Pinpoint the cell where the given text exists, returning its [x, y] midpoint coordinate. 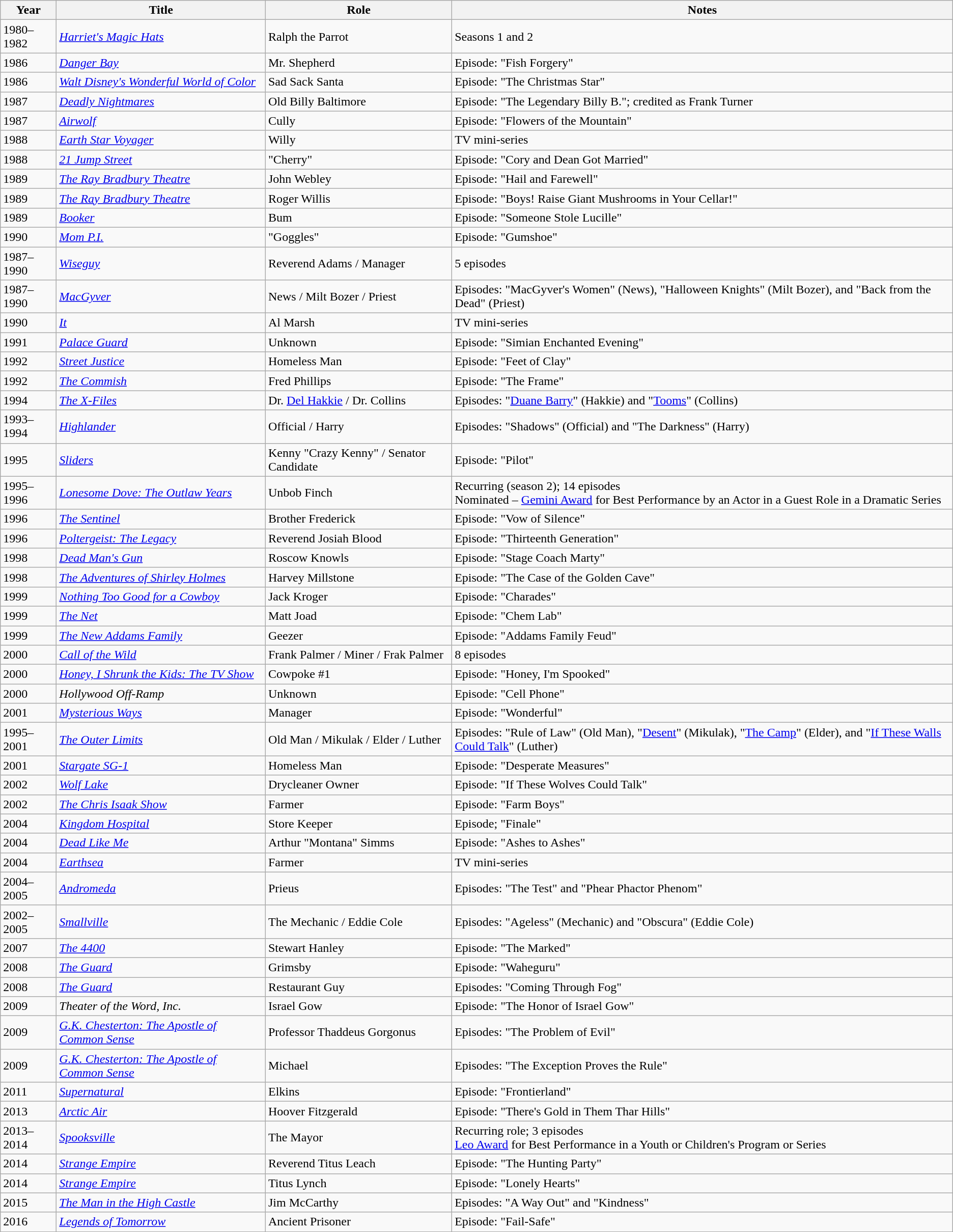
Andromeda [161, 888]
Episode: "Wonderful" [703, 713]
Wiseguy [161, 263]
Arctic Air [161, 1111]
Professor Thaddeus Gorgonus [358, 1033]
Episode: "Flowers of the Mountain" [703, 121]
Episodes: "A Way Out" and "Kindness" [703, 1202]
Dead Like Me [161, 843]
The Adventures of Shirley Holmes [161, 577]
Harriet's Magic Hats [161, 37]
Stargate SG-1 [161, 765]
The Mayor [358, 1138]
Theater of the Word, Inc. [161, 1006]
Seasons 1 and 2 [703, 37]
Episode: "Farm Boys" [703, 804]
Episode: "Addams Family Feud" [703, 635]
Episodes: "The Test" and "Phear Phactor Phenom" [703, 888]
Episode: "There's Gold in Them Thar Hills" [703, 1111]
Manager [358, 713]
Episode: "Fish Forgery" [703, 63]
Roscow Knowls [358, 558]
Prieus [358, 888]
Episodes: "Duane Barry" (Hakkie) and "Tooms" (Collins) [703, 400]
Episode: "Charades" [703, 596]
Hoover Fitzgerald [358, 1111]
Geezer [358, 635]
Episode: "The Frame" [703, 381]
Unbob Finch [358, 493]
Old Billy Baltimore [358, 101]
Episode: "If These Wolves Could Talk" [703, 785]
Episodes: "Shadows" (Official) and "The Darkness" (Harry) [703, 427]
Street Justice [161, 362]
Jack Kroger [358, 596]
Brother Frederick [358, 519]
Drycleaner Owner [358, 785]
21 Jump Street [161, 159]
Call of the Wild [161, 655]
John Webley [358, 179]
Sliders [161, 459]
Old Man / Mikulak / Elder / Luther [358, 740]
Mr. Shepherd [358, 63]
The Mechanic / Eddie Cole [358, 922]
Episode: "Lonely Hearts" [703, 1183]
Lonesome Dove: The Outlaw Years [161, 493]
2015 [29, 1202]
Episode: "Feet of Clay" [703, 362]
Ralph the Parrot [358, 37]
Episode: "The Honor of Israel Gow" [703, 1006]
Highlander [161, 427]
Stewart Hanley [358, 948]
The Net [161, 616]
Episode: "Cory and Dean Got Married" [703, 159]
1995–2001 [29, 740]
Episode: "The Legendary Billy B."; credited as Frank Turner [703, 101]
Elkins [358, 1092]
Notes [703, 10]
Episode: "Hail and Farewell" [703, 179]
The Sentinel [161, 519]
Episodes: "The Exception Proves the Rule" [703, 1065]
"Cherry" [358, 159]
Title [161, 10]
Episode: "Frontierland" [703, 1092]
Israel Gow [358, 1006]
2016 [29, 1222]
2004–2005 [29, 888]
Cully [358, 121]
Honey, I Shrunk the Kids: The TV Show [161, 674]
Roger Willis [358, 198]
The Outer Limits [161, 740]
Episode: "Someone Stole Lucille" [703, 217]
Episode: "Gumshoe" [703, 237]
Frank Palmer / Miner / Frak Palmer [358, 655]
Episode: "Thirteenth Generation" [703, 538]
Store Keeper [358, 824]
1993–1994 [29, 427]
MacGyver [161, 296]
Grimsby [358, 967]
2007 [29, 948]
8 episodes [703, 655]
Episodes: "The Problem of Evil" [703, 1033]
Episode: "The Hunting Party" [703, 1164]
Episodes: "Rule of Law" (Old Man), "Desent" (Mikulak), "The Camp" (Elder), and "If These Walls Could Talk" (Luther) [703, 740]
Wolf Lake [161, 785]
Kingdom Hospital [161, 824]
Recurring role; 3 episodesLeo Award for Best Performance in a Youth or Children's Program or Series [703, 1138]
Episode: "Simian Enchanted Evening" [703, 342]
1980–1982 [29, 37]
Episode: "Fail-Safe" [703, 1222]
Episodes: "Coming Through Fog" [703, 987]
News / Milt Bozer / Priest [358, 296]
Episodes: "Ageless" (Mechanic) and "Obscura" (Eddie Cole) [703, 922]
Ancient Prisoner [358, 1222]
Earth Star Voyager [161, 140]
Reverend Adams / Manager [358, 263]
Episode: "Waheguru" [703, 967]
Hollywood Off-Ramp [161, 694]
Willy [358, 140]
Year [29, 10]
Michael [358, 1065]
5 episodes [703, 263]
The Man in the High Castle [161, 1202]
Episode: "The Case of the Golden Cave" [703, 577]
Episode: "Ashes to Ashes" [703, 843]
Episode: "Vow of Silence" [703, 519]
Airwolf [161, 121]
Matt Joad [358, 616]
Legends of Tomorrow [161, 1222]
Spooksville [161, 1138]
Dr. Del Hakkie / Dr. Collins [358, 400]
1995–1996 [29, 493]
The 4400 [161, 948]
Deadly Nightmares [161, 101]
Episode: "Chem Lab" [703, 616]
2013–2014 [29, 1138]
Episode: "Boys! Raise Giant Mushrooms in Your Cellar!" [703, 198]
Smallville [161, 922]
Titus Lynch [358, 1183]
Dead Man's Gun [161, 558]
"Goggles" [358, 237]
Reverend Josiah Blood [358, 538]
Kenny "Crazy Kenny" / Senator Candidate [358, 459]
Danger Bay [161, 63]
Recurring (season 2); 14 episodesNominated – Gemini Award for Best Performance by an Actor in a Guest Role in a Dramatic Series [703, 493]
The Chris Isaak Show [161, 804]
Al Marsh [358, 323]
Fred Phillips [358, 381]
Role [358, 10]
The X-Files [161, 400]
The Commish [161, 381]
2002–2005 [29, 922]
Episode: "Pilot" [703, 459]
Mysterious Ways [161, 713]
Episodes: "MacGyver's Women" (News), "Halloween Knights" (Milt Bozer), and "Back from the Dead" (Priest) [703, 296]
Official / Harry [358, 427]
It [161, 323]
Episode: "The Marked" [703, 948]
1994 [29, 400]
Poltergeist: The Legacy [161, 538]
Nothing Too Good for a Cowboy [161, 596]
Earthsea [161, 862]
Jim McCarthy [358, 1202]
Harvey Millstone [358, 577]
Episode: "The Christmas Star" [703, 82]
Palace Guard [161, 342]
Bum [358, 217]
Booker [161, 217]
2011 [29, 1092]
1995 [29, 459]
Supernatural [161, 1092]
Cowpoke #1 [358, 674]
Episode; "Finale" [703, 824]
Arthur "Montana" Simms [358, 843]
The New Addams Family [161, 635]
Walt Disney's Wonderful World of Color [161, 82]
Episode: "Desperate Measures" [703, 765]
Restaurant Guy [358, 987]
Episode: "Cell Phone" [703, 694]
Sad Sack Santa [358, 82]
Reverend Titus Leach [358, 1164]
Episode: "Honey, I'm Spooked" [703, 674]
1991 [29, 342]
2013 [29, 1111]
Episode: "Stage Coach Marty" [703, 558]
Mom P.I. [161, 237]
